Provide the (X, Y) coordinate of the cell's center where the given text is located.  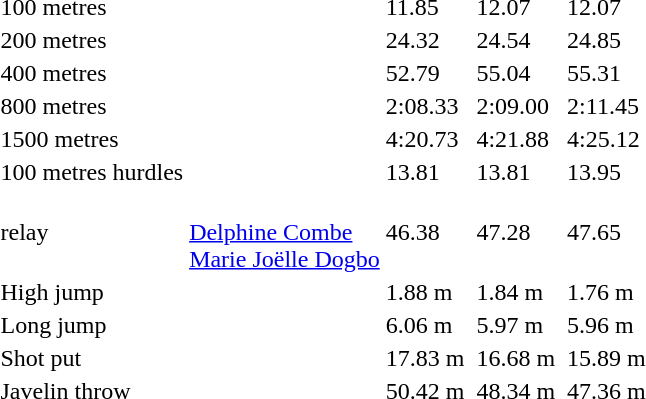
6.06 m (425, 325)
17.83 m (425, 358)
47.28 (516, 232)
2:08.33 (425, 106)
55.04 (516, 73)
1.84 m (516, 292)
Delphine CombeMarie Joëlle Dogbo (285, 232)
46.38 (425, 232)
24.54 (516, 40)
24.32 (425, 40)
5.97 m (516, 325)
52.79 (425, 73)
4:20.73 (425, 139)
4:21.88 (516, 139)
1.88 m (425, 292)
2:09.00 (516, 106)
16.68 m (516, 358)
